Provide the [X, Y] coordinate of the cell's center where the given text is located.  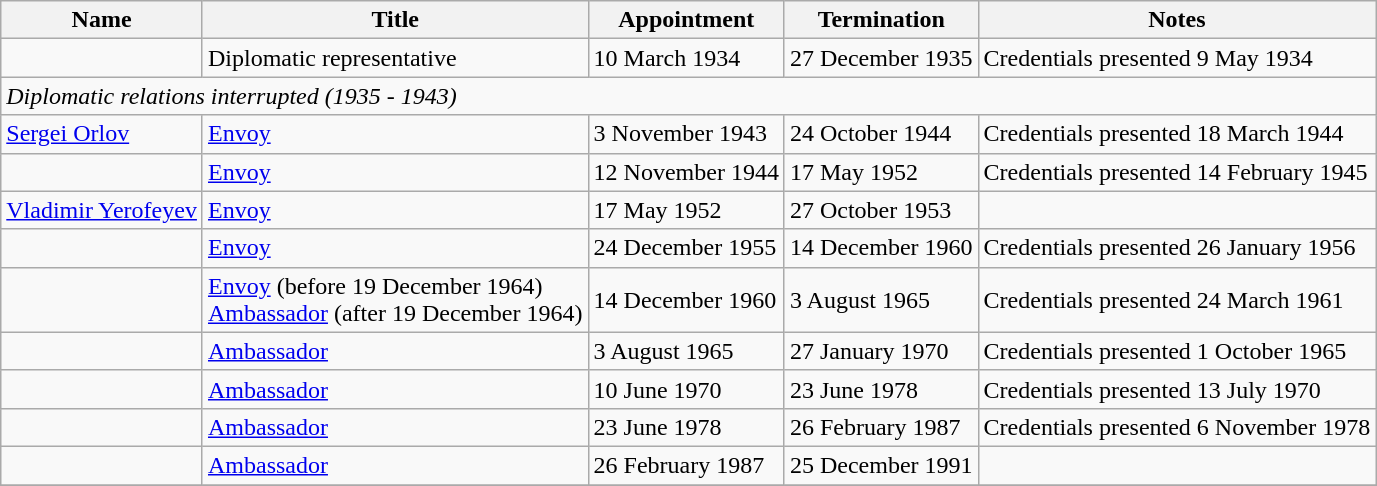
Credentials presented 13 July 1970 [1177, 389]
Credentials presented 6 November 1978 [1177, 427]
Credentials presented 24 March 1961 [1177, 300]
Name [102, 20]
24 October 1944 [881, 134]
Sergei Orlov [102, 134]
10 June 1970 [686, 389]
27 December 1935 [881, 58]
Diplomatic relations interrupted (1935 - 1943) [688, 96]
12 November 1944 [686, 172]
10 March 1934 [686, 58]
27 October 1953 [881, 210]
Envoy (before 19 December 1964)Ambassador (after 19 December 1964) [395, 300]
Notes [1177, 20]
Appointment [686, 20]
24 December 1955 [686, 248]
Diplomatic representative [395, 58]
27 January 1970 [881, 351]
Vladimir Yerofeyev [102, 210]
Credentials presented 1 October 1965 [1177, 351]
Termination [881, 20]
Credentials presented 9 May 1934 [1177, 58]
25 December 1991 [881, 465]
Credentials presented 18 March 1944 [1177, 134]
3 November 1943 [686, 134]
Credentials presented 26 January 1956 [1177, 248]
Title [395, 20]
Credentials presented 14 February 1945 [1177, 172]
